Find where the given text appears and provide that cell's center as [x, y] coordinate. 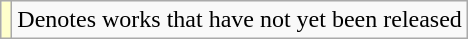
Denotes works that have not yet been released [240, 20]
